Locate the cell with the specified text and output its [x, y] center coordinate. 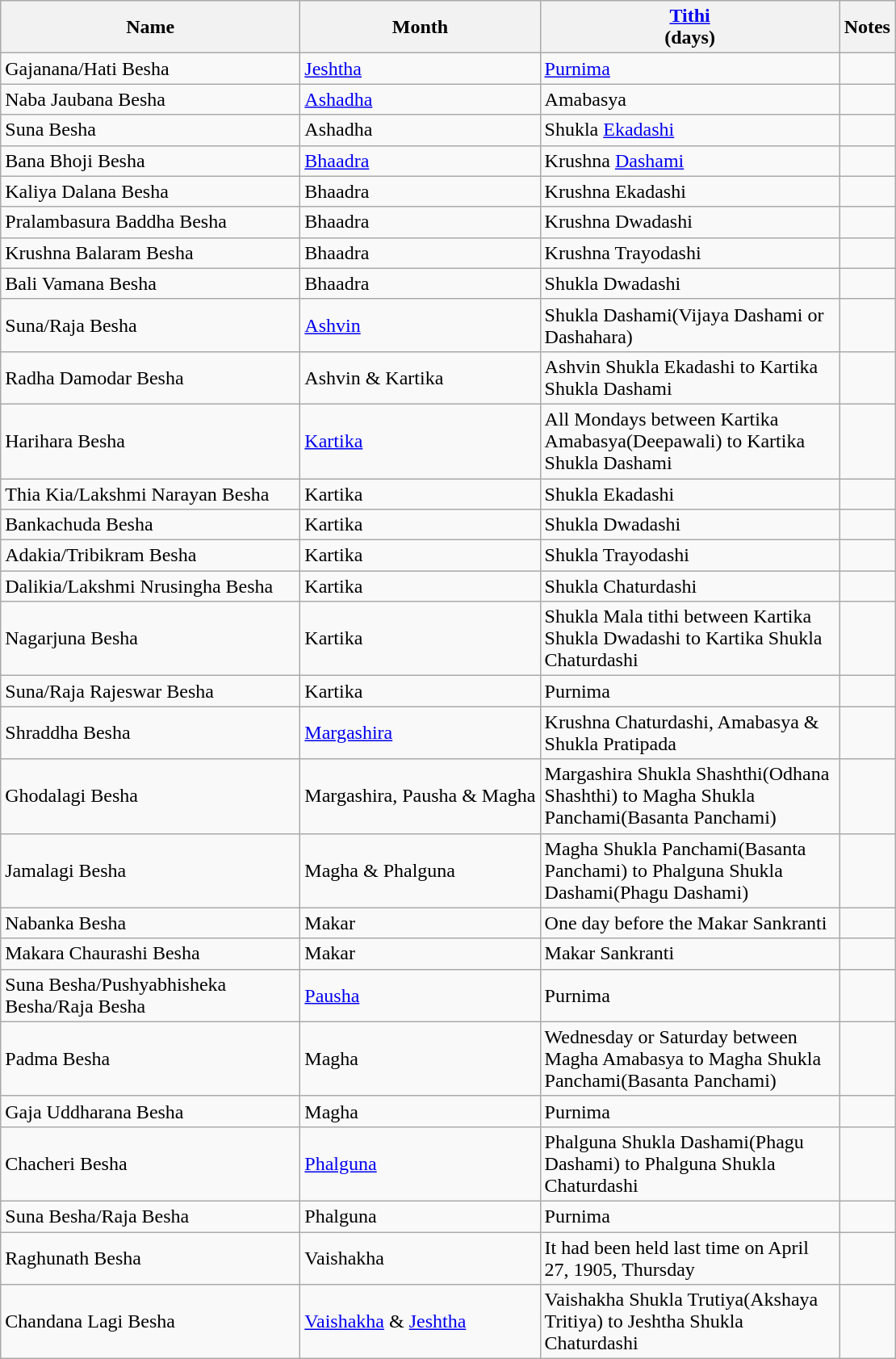
Thia Kia/Lakshmi Narayan Besha [150, 493]
Krushna Balaram Besha [150, 253]
Gaja Uddharana Besha [150, 1111]
Naba Jaubana Besha [150, 99]
Ashvin [420, 325]
Raghunath Besha [150, 1258]
Suna/Raja Rajeswar Besha [150, 691]
Amabasya [689, 99]
Nagarjuna Besha [150, 639]
Jamalagi Besha [150, 870]
Chacheri Besha [150, 1164]
Pralambasura Baddha Besha [150, 222]
Krushna Dwadashi [689, 222]
Nabanka Besha [150, 923]
Suna Besha/Pushyabhisheka Besha/Raja Besha [150, 995]
Bankachuda Besha [150, 525]
Vaishakha [420, 1258]
Suna/Raja Besha [150, 325]
Vaishakha & Jeshtha [420, 1322]
Jeshtha [420, 69]
Krushna Ekadashi [689, 191]
One day before the Makar Sankranti [689, 923]
Kaliya Dalana Besha [150, 191]
Ghodalagi Besha [150, 796]
Notes [867, 27]
Dalikia/Lakshmi Nrusingha Besha [150, 586]
Phalguna Shukla Dashami(Phagu Dashami) to Phalguna Shukla Chaturdashi [689, 1164]
Padma Besha [150, 1059]
Krushna Chaturdashi, Amabasya & Shukla Pratipada [689, 733]
Shukla Chaturdashi [689, 586]
Shraddha Besha [150, 733]
Suna Besha [150, 130]
Gajanana/Hati Besha [150, 69]
Name [150, 27]
Chandana Lagi Besha [150, 1322]
Vaishakha Shukla Trutiya(Akshaya Tritiya) to Jeshtha Shukla Chaturdashi [689, 1322]
Ashvin Shukla Ekadashi to Kartika Shukla Dashami [689, 378]
Shukla Dashami(Vijaya Dashami or Dashahara) [689, 325]
Pausha [420, 995]
Makara Chaurashi Besha [150, 954]
Margashira, Pausha & Magha [420, 796]
Ashvin & Kartika [420, 378]
Magha & Phalguna [420, 870]
All Mondays between Kartika Amabasya(Deepawali) to Kartika Shukla Dashami [689, 441]
Makar Sankranti [689, 954]
Tithi(days) [689, 27]
Magha Shukla Panchami(Basanta Panchami) to Phalguna Shukla Dashami(Phagu Dashami) [689, 870]
Krushna Trayodashi [689, 253]
Krushna Dashami [689, 161]
Shukla Trayodashi [689, 556]
Shukla Mala tithi between Kartika Shukla Dwadashi to Kartika Shukla Chaturdashi [689, 639]
Bali Vamana Besha [150, 283]
Adakia/Tribikram Besha [150, 556]
Month [420, 27]
Harihara Besha [150, 441]
Radha Damodar Besha [150, 378]
Bana Bhoji Besha [150, 161]
Margashira Shukla Shashthi(Odhana Shashthi) to Magha Shukla Panchami(Basanta Panchami) [689, 796]
Suna Besha/Raja Besha [150, 1216]
Margashira [420, 733]
It had been held last time on April 27, 1905, Thursday [689, 1258]
Wednesday or Saturday between Magha Amabasya to Magha Shukla Panchami(Basanta Panchami) [689, 1059]
